Capture the cell that displays the provided text and extract its (x, y) central coordinate. 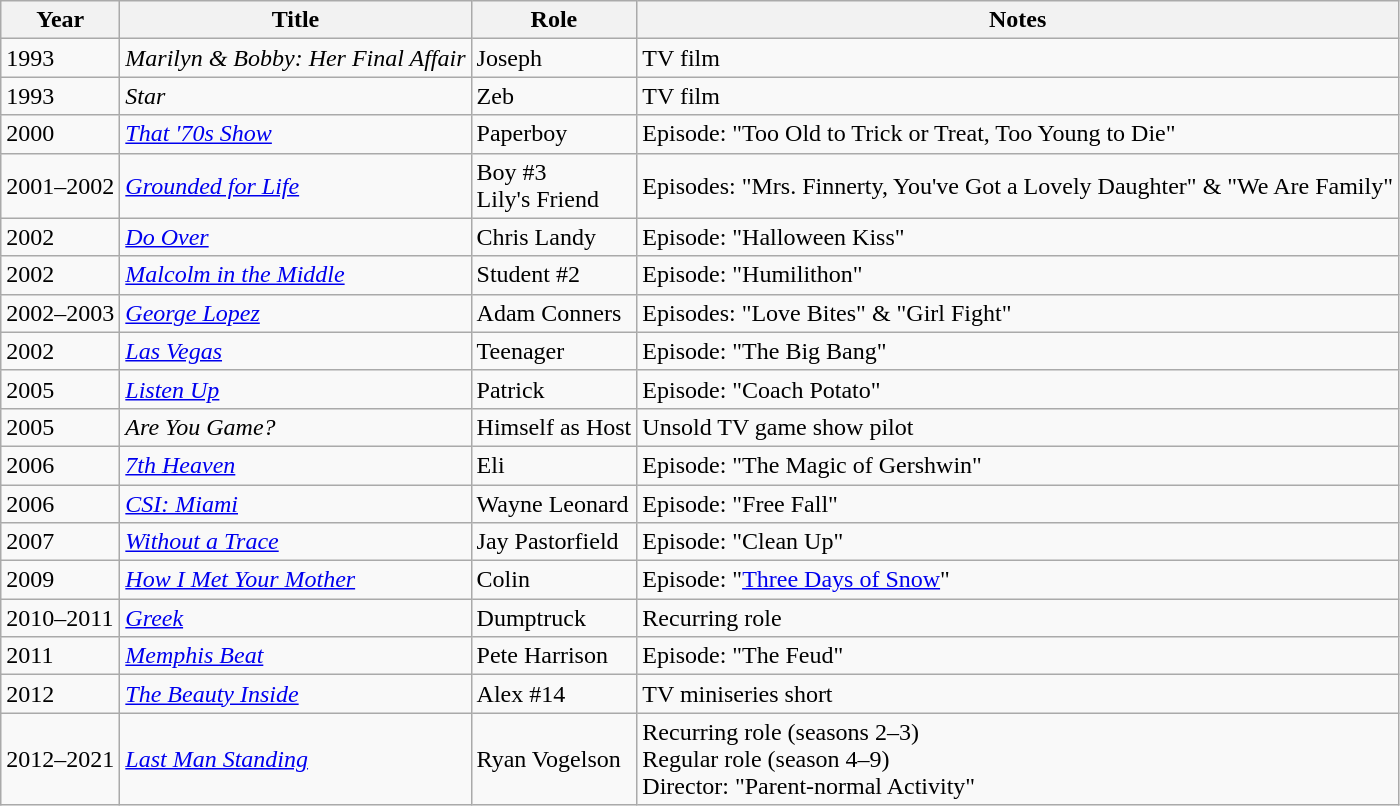
Episode: "The Feud" (1018, 656)
Pete Harrison (554, 656)
CSI: Miami (296, 503)
How I Met Your Mother (296, 580)
Recurring role (seasons 2–3)Regular role (season 4–9)Director: "Parent-normal Activity" (1018, 759)
Eli (554, 465)
Chris Landy (554, 237)
Ryan Vogelson (554, 759)
Zeb (554, 96)
2000 (60, 134)
2002–2003 (60, 313)
2010–2011 (60, 618)
Episode: "Halloween Kiss" (1018, 237)
Year (60, 20)
George Lopez (296, 313)
Greek (296, 618)
Star (296, 96)
Las Vegas (296, 351)
Boy #3Lily's Friend (554, 186)
Student #2 (554, 275)
Episode: "Humilithon" (1018, 275)
Role (554, 20)
That '70s Show (296, 134)
Jay Pastorfield (554, 542)
Alex #14 (554, 694)
TV miniseries short (1018, 694)
Paperboy (554, 134)
Unsold TV game show pilot (1018, 427)
Colin (554, 580)
Episode: "Coach Potato" (1018, 389)
Marilyn & Bobby: Her Final Affair (296, 58)
Memphis Beat (296, 656)
2007 (60, 542)
7th Heaven (296, 465)
2009 (60, 580)
Episodes: "Mrs. Finnerty, You've Got a Lovely Daughter" & "We Are Family" (1018, 186)
Do Over (296, 237)
Joseph (554, 58)
The Beauty Inside (296, 694)
Episodes: "Love Bites" & "Girl Fight" (1018, 313)
Himself as Host (554, 427)
Without a Trace (296, 542)
Grounded for Life (296, 186)
2001–2002 (60, 186)
Notes (1018, 20)
Episode: "Clean Up" (1018, 542)
Title (296, 20)
Episode: "Too Old to Trick or Treat, Too Young to Die" (1018, 134)
Malcolm in the Middle (296, 275)
Patrick (554, 389)
Episode: "The Magic of Gershwin" (1018, 465)
Wayne Leonard (554, 503)
2011 (60, 656)
Episode: "Free Fall" (1018, 503)
Episode: "The Big Bang" (1018, 351)
Adam Conners (554, 313)
Episode: "Three Days of Snow" (1018, 580)
Are You Game? (296, 427)
Recurring role (1018, 618)
Listen Up (296, 389)
Teenager (554, 351)
2012 (60, 694)
Last Man Standing (296, 759)
Dumptruck (554, 618)
2012–2021 (60, 759)
